Pinpoint the cell where the given text exists, returning its (X, Y) midpoint coordinate. 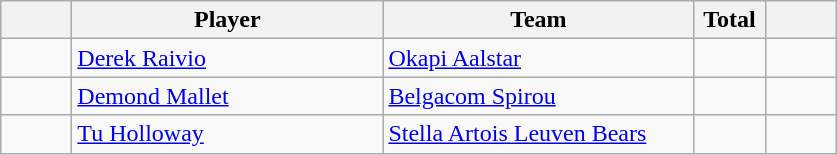
Stella Artois Leuven Bears (538, 134)
Team (538, 20)
Derek Raivio (228, 58)
Tu Holloway (228, 134)
Total (730, 20)
Player (228, 20)
Belgacom Spirou (538, 96)
Demond Mallet (228, 96)
Okapi Aalstar (538, 58)
